For the text-containing cell, return its midpoint in (X, Y) coordinate format. 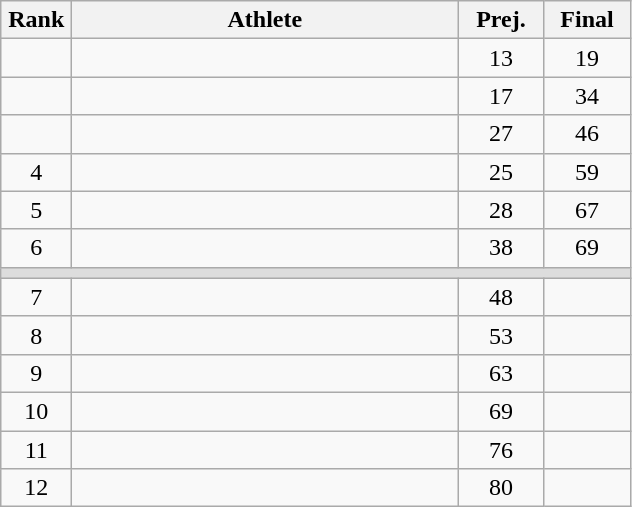
53 (501, 335)
6 (36, 248)
59 (587, 172)
25 (501, 172)
67 (587, 210)
76 (501, 449)
4 (36, 172)
Prej. (501, 20)
48 (501, 297)
11 (36, 449)
Rank (36, 20)
5 (36, 210)
17 (501, 96)
28 (501, 210)
7 (36, 297)
10 (36, 411)
Final (587, 20)
80 (501, 488)
27 (501, 134)
12 (36, 488)
63 (501, 373)
9 (36, 373)
Athlete (265, 20)
46 (587, 134)
13 (501, 58)
34 (587, 96)
38 (501, 248)
8 (36, 335)
19 (587, 58)
